Search for the cell housing the specified text and yield its [X, Y] center coordinate. 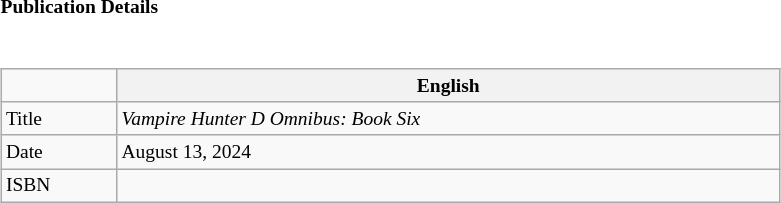
August 13, 2024 [448, 152]
Title [59, 118]
ISBN [59, 186]
Date [59, 152]
Vampire Hunter D Omnibus: Book Six [448, 118]
English [448, 86]
